For the text-containing cell, return its midpoint in [X, Y] coordinate format. 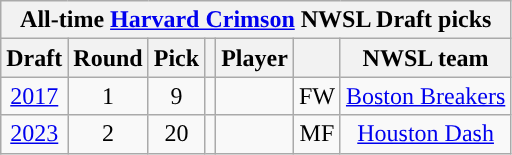
9 [176, 96]
Boston Breakers [425, 96]
1 [108, 96]
2 [108, 134]
Player [255, 58]
Round [108, 58]
20 [176, 134]
2017 [34, 96]
2023 [34, 134]
Pick [176, 58]
All-time Harvard Crimson NWSL Draft picks [256, 20]
NWSL team [425, 58]
MF [316, 134]
FW [316, 96]
Houston Dash [425, 134]
Draft [34, 58]
